Search for the cell housing the specified text and yield its (X, Y) center coordinate. 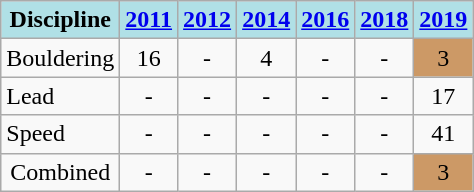
Combined (60, 172)
2012 (208, 20)
2018 (384, 20)
4 (266, 58)
2016 (326, 20)
2011 (149, 20)
17 (444, 96)
2019 (444, 20)
41 (444, 134)
Discipline (60, 20)
Speed (60, 134)
16 (149, 58)
Lead (60, 96)
Bouldering (60, 58)
2014 (266, 20)
